Find where the given text appears and provide that cell's center as (x, y) coordinate. 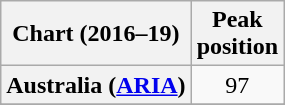
Chart (2016–19) (96, 34)
Australia (ARIA) (96, 85)
97 (237, 85)
Peakposition (237, 34)
